Identify which cell holds the provided text, then report its [x, y] central coordinate. 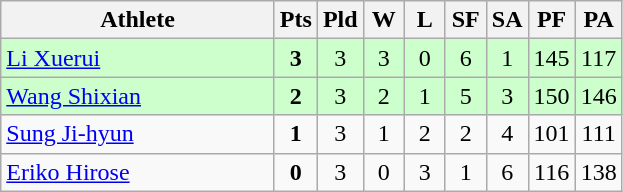
Pld [340, 20]
SA [507, 20]
PA [598, 20]
SF [466, 20]
L [424, 20]
Eriko Hirose [138, 172]
4 [507, 134]
PF [552, 20]
Sung Ji-hyun [138, 134]
Wang Shixian [138, 96]
101 [552, 134]
138 [598, 172]
Athlete [138, 20]
150 [552, 96]
W [384, 20]
Pts [296, 20]
Li Xuerui [138, 58]
146 [598, 96]
111 [598, 134]
116 [552, 172]
5 [466, 96]
117 [598, 58]
145 [552, 58]
